Find where the given text appears and provide that cell's center as (x, y) coordinate. 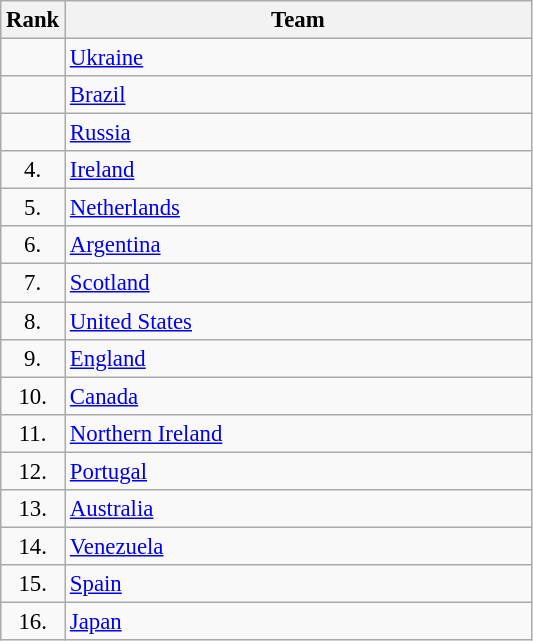
Brazil (298, 95)
Rank (33, 20)
Spain (298, 584)
Ukraine (298, 58)
12. (33, 471)
16. (33, 621)
United States (298, 321)
Australia (298, 509)
5. (33, 208)
8. (33, 321)
Canada (298, 396)
Ireland (298, 170)
14. (33, 546)
Venezuela (298, 546)
4. (33, 170)
Japan (298, 621)
Northern Ireland (298, 433)
Team (298, 20)
Portugal (298, 471)
Scotland (298, 283)
10. (33, 396)
9. (33, 358)
Argentina (298, 245)
11. (33, 433)
7. (33, 283)
Russia (298, 133)
England (298, 358)
15. (33, 584)
6. (33, 245)
13. (33, 509)
Netherlands (298, 208)
